Determine the (X, Y) coordinate at the center of the cell enclosing the given text.  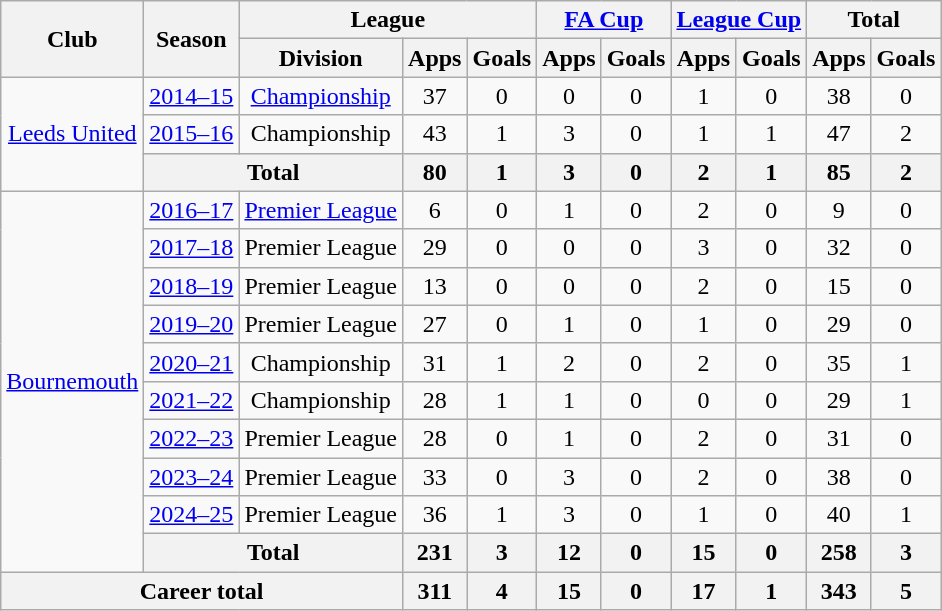
2020–21 (192, 362)
2016–17 (192, 210)
311 (435, 591)
13 (435, 286)
Division (321, 58)
40 (839, 515)
258 (839, 553)
2021–22 (192, 400)
17 (704, 591)
343 (839, 591)
2015–16 (192, 134)
12 (569, 553)
2018–19 (192, 286)
Season (192, 39)
80 (435, 172)
35 (839, 362)
2024–25 (192, 515)
85 (839, 172)
231 (435, 553)
2014–15 (192, 96)
47 (839, 134)
2017–18 (192, 248)
League (388, 20)
2022–23 (192, 438)
43 (435, 134)
27 (435, 324)
Bournemouth (72, 382)
37 (435, 96)
FA Cup (604, 20)
9 (839, 210)
Club (72, 39)
2019–20 (192, 324)
League Cup (739, 20)
32 (839, 248)
Leeds United (72, 134)
4 (502, 591)
2023–24 (192, 477)
36 (435, 515)
5 (906, 591)
33 (435, 477)
Career total (202, 591)
6 (435, 210)
